Search for the cell housing the specified text and yield its [x, y] center coordinate. 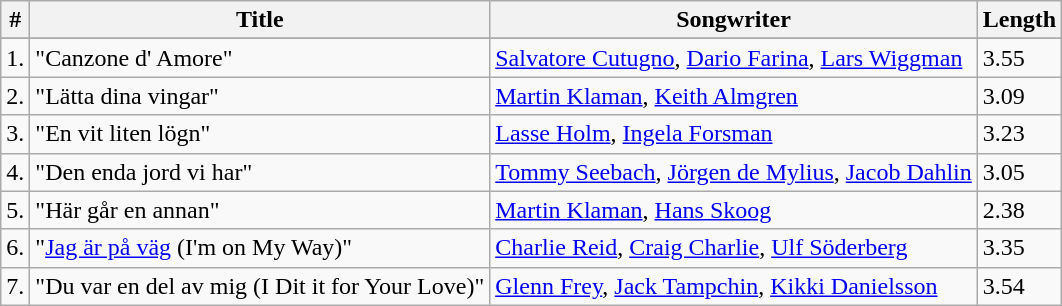
3.05 [1019, 172]
2.38 [1019, 210]
5. [16, 210]
2. [16, 96]
6. [16, 248]
"Här går en annan" [260, 210]
7. [16, 286]
3.55 [1019, 58]
3.54 [1019, 286]
Title [260, 20]
3. [16, 134]
3.09 [1019, 96]
"Lätta dina vingar" [260, 96]
Martin Klaman, Hans Skoog [734, 210]
3.35 [1019, 248]
"Den enda jord vi har" [260, 172]
3.23 [1019, 134]
4. [16, 172]
Salvatore Cutugno, Dario Farina, Lars Wiggman [734, 58]
# [16, 20]
1. [16, 58]
Glenn Frey, Jack Tampchin, Kikki Danielsson [734, 286]
Songwriter [734, 20]
Lasse Holm, Ingela Forsman [734, 134]
Charlie Reid, Craig Charlie, Ulf Söderberg [734, 248]
"En vit liten lögn" [260, 134]
Martin Klaman, Keith Almgren [734, 96]
"Du var en del av mig (I Dit it for Your Love)" [260, 286]
"Jag är på väg (I'm on My Way)" [260, 248]
"Canzone d' Amore" [260, 58]
Tommy Seebach, Jörgen de Mylius, Jacob Dahlin [734, 172]
Length [1019, 20]
